For the text-containing cell, return its midpoint in [x, y] coordinate format. 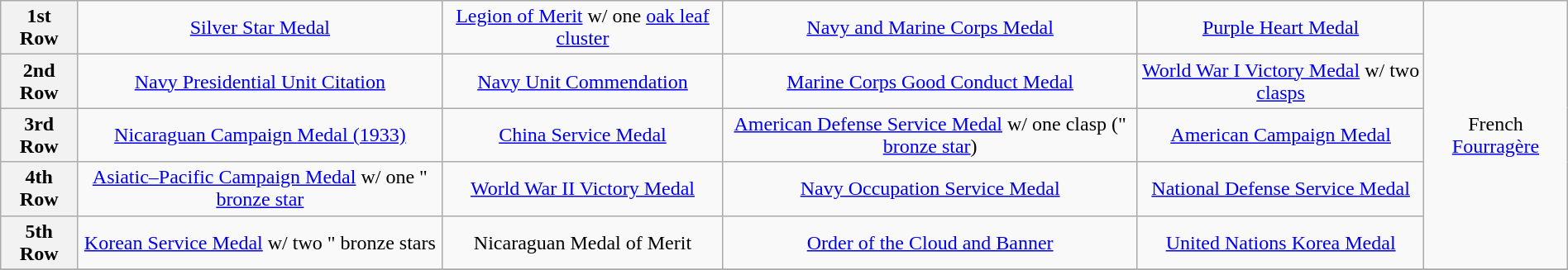
Navy Unit Commendation [582, 81]
Korean Service Medal w/ two " bronze stars [261, 243]
5th Row [40, 243]
3rd Row [40, 135]
National Defense Service Medal [1280, 188]
United Nations Korea Medal [1280, 243]
Silver Star Medal [261, 28]
2nd Row [40, 81]
World War II Victory Medal [582, 188]
Order of the Cloud and Banner [930, 243]
Marine Corps Good Conduct Medal [930, 81]
Nicaraguan Campaign Medal (1933) [261, 135]
China Service Medal [582, 135]
Nicaraguan Medal of Merit [582, 243]
Navy Occupation Service Medal [930, 188]
4th Row [40, 188]
Navy and Marine Corps Medal [930, 28]
American Defense Service Medal w/ one clasp (" bronze star) [930, 135]
Legion of Merit w/ one oak leaf cluster [582, 28]
French Fourragère [1495, 135]
American Campaign Medal [1280, 135]
Navy Presidential Unit Citation [261, 81]
Purple Heart Medal [1280, 28]
1st Row [40, 28]
World War I Victory Medal w/ two clasps [1280, 81]
Asiatic–Pacific Campaign Medal w/ one " bronze star [261, 188]
